Extract the (x, y) coordinate from the center of the cell holding the provided text.  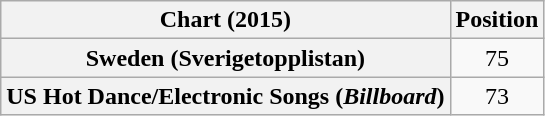
Chart (2015) (226, 20)
Sweden (Sverigetopplistan) (226, 58)
US Hot Dance/Electronic Songs (Billboard) (226, 96)
75 (497, 58)
73 (497, 96)
Position (497, 20)
